Provide the [x, y] coordinate of the cell's center where the given text is located.  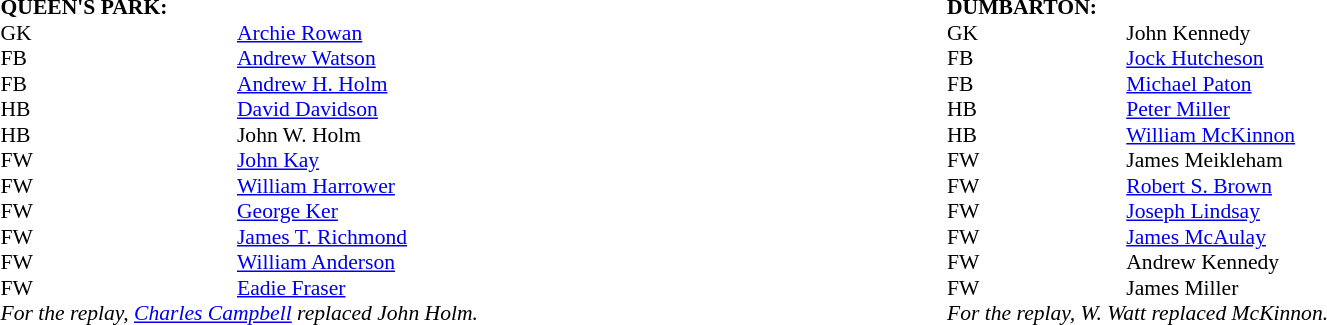
William Anderson [358, 263]
William Harrower [358, 186]
Andrew Watson [358, 59]
Archie Rowan [358, 33]
Eadie Fraser [358, 288]
David Davidson [358, 109]
John W. Holm [358, 135]
John Kay [358, 161]
James T. Richmond [358, 237]
Andrew H. Holm [358, 84]
George Ker [358, 211]
